Pinpoint the cell where the given text exists, returning its [x, y] midpoint coordinate. 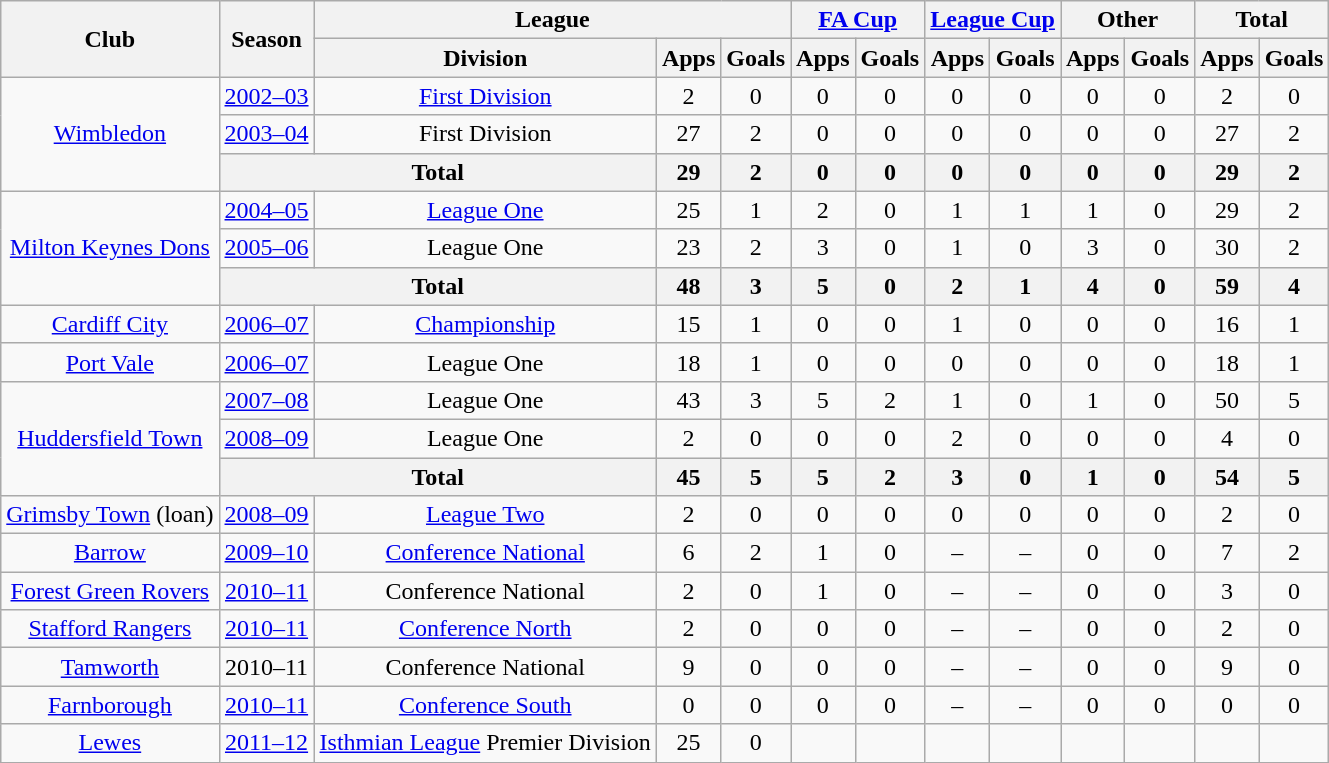
Season [266, 39]
Championship [485, 324]
30 [1227, 248]
2007–08 [266, 400]
48 [688, 286]
2009–10 [266, 553]
16 [1227, 324]
43 [688, 400]
23 [688, 248]
Milton Keynes Dons [110, 248]
6 [688, 553]
2004–05 [266, 210]
7 [1227, 553]
League Cup [993, 20]
Isthmian League Premier Division [485, 743]
League [552, 20]
Division [485, 58]
FA Cup [858, 20]
54 [1227, 477]
Other [1127, 20]
45 [688, 477]
Tamworth [110, 667]
Club [110, 39]
Grimsby Town (loan) [110, 515]
Cardiff City [110, 324]
Conference South [485, 705]
Forest Green Rovers [110, 591]
Farnborough [110, 705]
50 [1227, 400]
Huddersfield Town [110, 438]
Conference North [485, 629]
Port Vale [110, 362]
2005–06 [266, 248]
59 [1227, 286]
Stafford Rangers [110, 629]
Wimbledon [110, 134]
15 [688, 324]
League Two [485, 515]
Barrow [110, 553]
2011–12 [266, 743]
2002–03 [266, 96]
2003–04 [266, 134]
Lewes [110, 743]
